Return the (x, y) coordinate for the center point of the cell that contains the specified text.  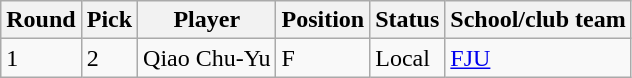
Position (323, 20)
1 (41, 58)
Player (207, 20)
Qiao Chu-Yu (207, 58)
FJU (538, 58)
Local (408, 58)
School/club team (538, 20)
Round (41, 20)
Pick (109, 20)
F (323, 58)
2 (109, 58)
Status (408, 20)
